From the cell containing the given text, extract its center point as (X, Y) coordinate. 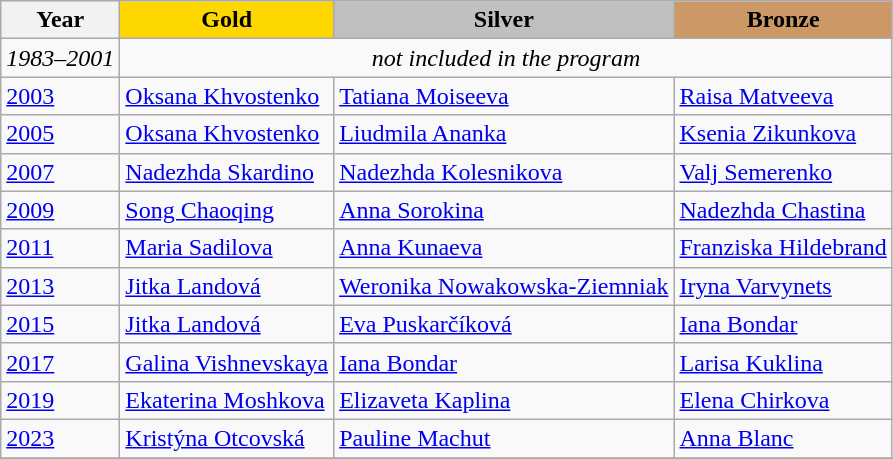
Gold (227, 20)
2009 (60, 210)
Ekaterina Moshkova (227, 400)
Pauline Machut (504, 438)
Bronze (783, 20)
Iryna Varvynets (783, 286)
Silver (504, 20)
Year (60, 20)
Maria Sadilova (227, 248)
Valj Semerenko (783, 172)
Elena Chirkova (783, 400)
2013 (60, 286)
2011 (60, 248)
Anna Kunaeva (504, 248)
2005 (60, 134)
2003 (60, 96)
2017 (60, 362)
Franziska Hildebrand (783, 248)
Weronika Nowakowska-Ziemniak (504, 286)
Anna Sorokina (504, 210)
Song Chaoqing (227, 210)
2023 (60, 438)
Tatiana Moiseeva (504, 96)
2019 (60, 400)
not included in the program (506, 58)
1983–2001 (60, 58)
Nadezhda Chastina (783, 210)
Raisa Matveeva (783, 96)
Eva Puskarčíková (504, 324)
Anna Blanc (783, 438)
Larisa Kuklina (783, 362)
Nadezhda Skardino (227, 172)
2007 (60, 172)
Kristýna Otcovská (227, 438)
Elizaveta Kaplina (504, 400)
Liudmila Ananka (504, 134)
Ksenia Zikunkova (783, 134)
2015 (60, 324)
Nadezhda Kolesnikova (504, 172)
Galina Vishnevskaya (227, 362)
